Pinpoint the cell where the given text exists, returning its (X, Y) midpoint coordinate. 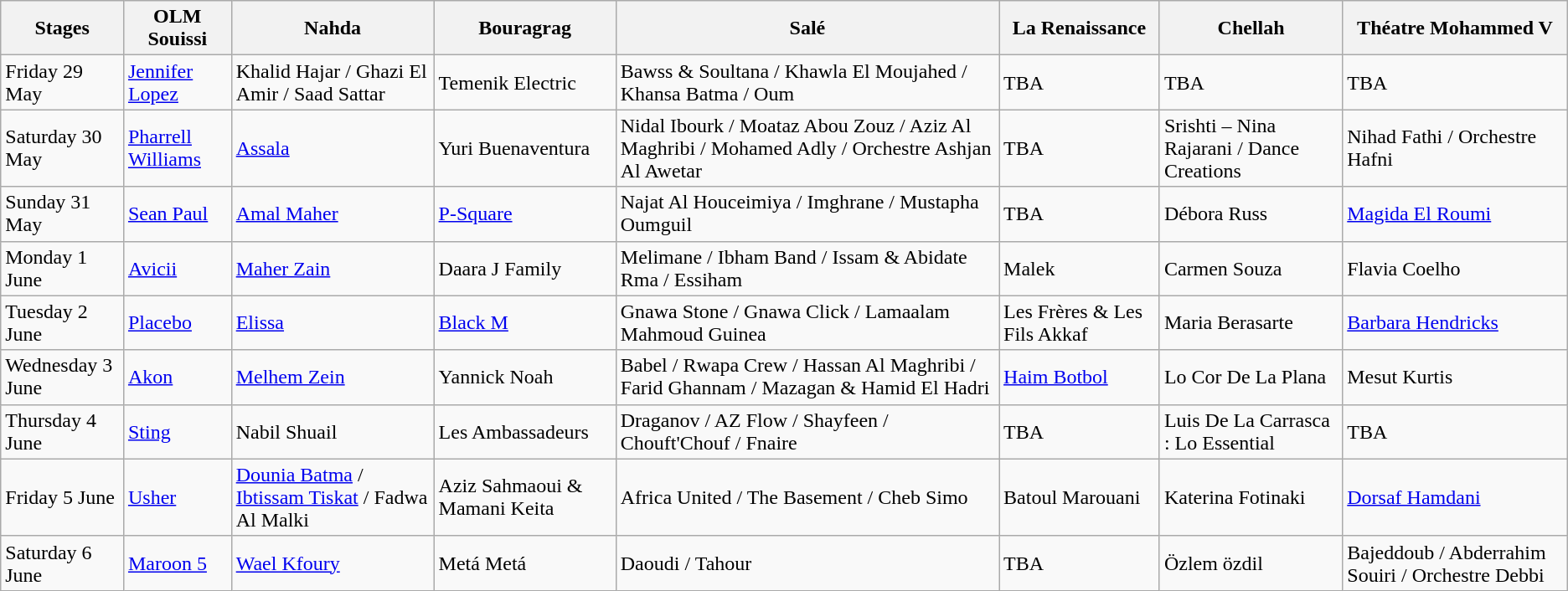
Wednesday 3 June (62, 377)
Les Frères & Les Fils Akkaf (1080, 323)
Sting (178, 432)
Gnawa Stone / Gnawa Click / Lamaalam Mahmoud Guinea (807, 323)
Les Ambassadeurs (524, 432)
Assala (333, 148)
Batoul Marouani (1080, 497)
Özlem özdil (1251, 563)
Malek (1080, 268)
Chellah (1251, 28)
Babel / Rwapa Crew / Hassan Al Maghribi / Farid Ghannam / Mazagan & Hamid El Hadri (807, 377)
Bouragrag (524, 28)
Nihad Fathi / Orchestre Hafni (1455, 148)
Melhem Zein (333, 377)
Mesut Kurtis (1455, 377)
Yannick Noah (524, 377)
Akon (178, 377)
Daara J Family (524, 268)
OLM Souissi (178, 28)
Yuri Buenaventura (524, 148)
Maria Berasarte (1251, 323)
Amal Maher (333, 214)
Draganov / AZ Flow / Shayfeen / Chouft'Chouf / Fnaire (807, 432)
Nidal Ibourk / Moataz Abou Zouz / Aziz Al Maghribi / Mohamed Adly / Orchestre Ashjan Al Awetar (807, 148)
Stages (62, 28)
Aziz Sahmaoui & Mamani Keita (524, 497)
Luis De La Carrasca : Lo Essential (1251, 432)
Khalid Hajar / Ghazi El Amir / Saad Sattar (333, 82)
Dorsaf Hamdani (1455, 497)
Maher Zain (333, 268)
Thursday 4 June (62, 432)
Nabil Shuail (333, 432)
Salé (807, 28)
Jennifer Lopez (178, 82)
Monday 1 June (62, 268)
Friday 29 May (62, 82)
Tuesday 2 June (62, 323)
Avicii (178, 268)
Magida El Roumi (1455, 214)
Nahda (333, 28)
Black M (524, 323)
Daoudi / Tahour (807, 563)
Metá Metá (524, 563)
Bawss & Soultana / Khawla El Moujahed / Khansa Batma / Oum (807, 82)
Placebo (178, 323)
Théatre Mohammed V (1455, 28)
Pharrell Williams (178, 148)
Barbara Hendricks (1455, 323)
Wael Kfoury (333, 563)
Carmen Souza (1251, 268)
Temenik Electric (524, 82)
Dounia Batma / Ibtissam Tiskat / Fadwa Al Malki (333, 497)
Najat Al Houceimiya / Imghrane / Mustapha Oumguil (807, 214)
Sean Paul (178, 214)
Lo Cor De La Plana (1251, 377)
Srishti – Nina Rajarani / Dance Creations (1251, 148)
Sunday 31 May (62, 214)
Friday 5 June (62, 497)
Usher (178, 497)
P-Square (524, 214)
Haim Botbol (1080, 377)
Débora Russ (1251, 214)
Flavia Coelho (1455, 268)
Maroon 5 (178, 563)
Africa United / The Basement / Cheb Simo (807, 497)
Bajeddoub / Abderrahim Souiri / Orchestre Debbi (1455, 563)
La Renaissance (1080, 28)
Saturday 6 June (62, 563)
Melimane / Ibham Band / Issam & Abidate Rma / Essiham (807, 268)
Elissa (333, 323)
Katerina Fotinaki (1251, 497)
Saturday 30 May (62, 148)
